Scan for the cell matching the given text and deliver its [x, y] coordinate at center. 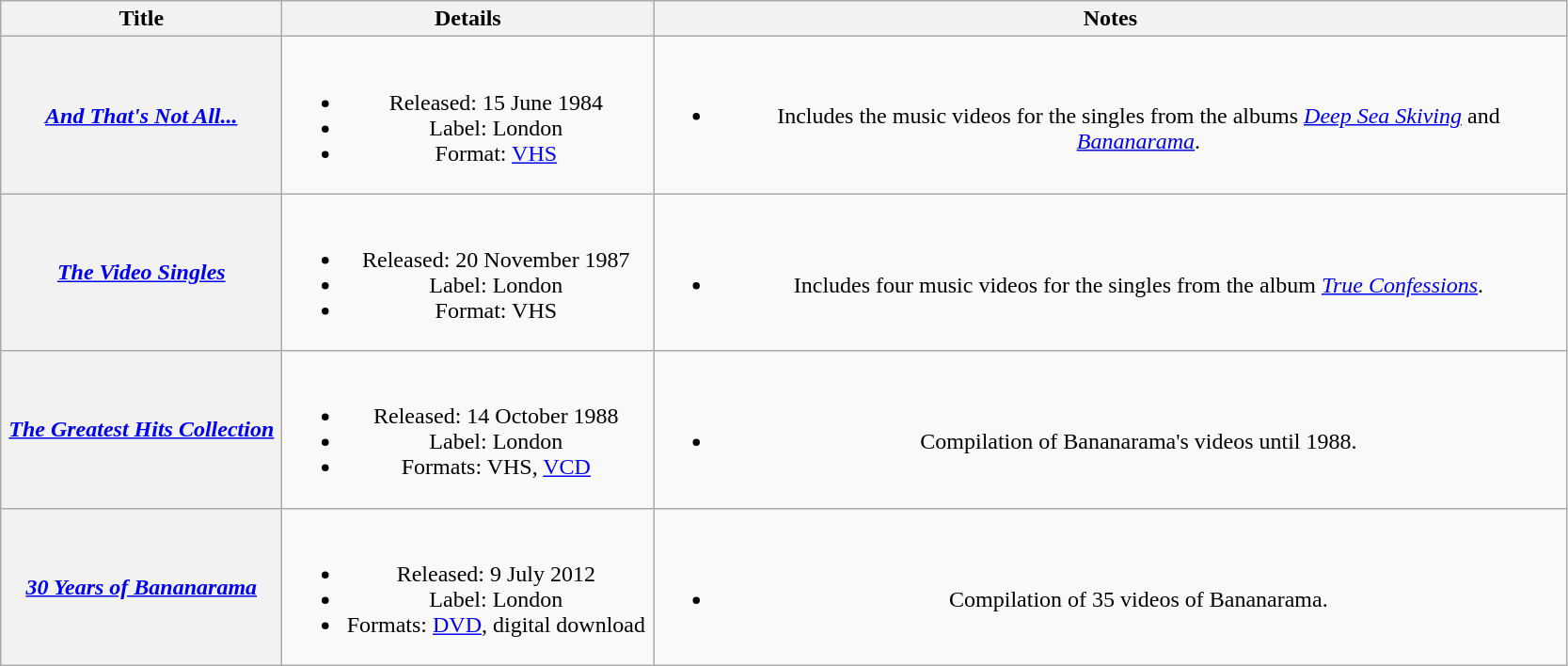
Compilation of 35 videos of Bananarama. [1110, 587]
Released: 15 June 1984Label: LondonFormat: VHS [468, 115]
Compilation of Bananarama's videos until 1988. [1110, 429]
Notes [1110, 19]
Includes the music videos for the singles from the albums Deep Sea Skiving and Bananarama. [1110, 115]
30 Years of Bananarama [141, 587]
The Video Singles [141, 273]
The Greatest Hits Collection [141, 429]
Released: 14 October 1988Label: LondonFormats: VHS, VCD [468, 429]
Released: 20 November 1987Label: LondonFormat: VHS [468, 273]
Includes four music videos for the singles from the album True Confessions. [1110, 273]
Details [468, 19]
And That's Not All... [141, 115]
Released: 9 July 2012Label: LondonFormats: DVD, digital download [468, 587]
Title [141, 19]
